Return (x, y) of the center of cell containing provided text 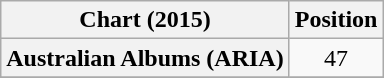
Australian Albums (ARIA) (145, 58)
Position (336, 20)
47 (336, 58)
Chart (2015) (145, 20)
